For the text-containing cell, return its midpoint in [X, Y] coordinate format. 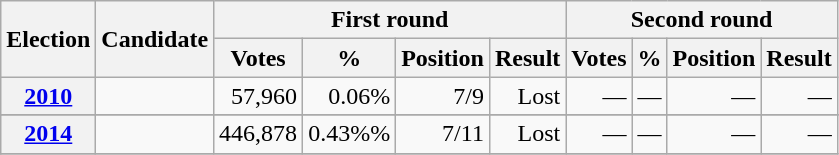
7/11 [443, 134]
Second round [702, 20]
0.06% [350, 96]
7/9 [443, 96]
446,878 [258, 134]
2010 [48, 96]
Election [48, 39]
First round [390, 20]
Candidate [155, 39]
0.43%% [350, 134]
57,960 [258, 96]
2014 [48, 134]
